Locate the cell with the specified text and output its [x, y] center coordinate. 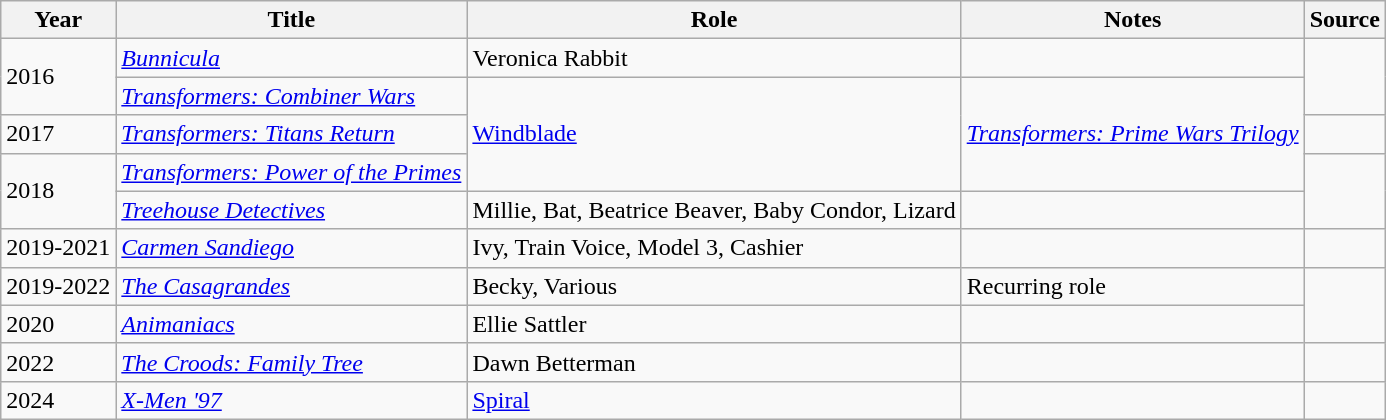
Transformers: Titans Return [292, 134]
2019-2022 [58, 286]
2020 [58, 324]
2018 [58, 191]
Title [292, 20]
Carmen Sandiego [292, 248]
Ivy, Train Voice, Model 3, Cashier [714, 248]
Animaniacs [292, 324]
X-Men '97 [292, 400]
Dawn Betterman [714, 362]
2019-2021 [58, 248]
Transformers: Power of the Primes [292, 172]
The Croods: Family Tree [292, 362]
Transformers: Combiner Wars [292, 96]
2022 [58, 362]
2024 [58, 400]
Bunnicula [292, 58]
Recurring role [1132, 286]
Transformers: Prime Wars Trilogy [1132, 134]
2017 [58, 134]
Notes [1132, 20]
Source [1344, 20]
Becky, Various [714, 286]
2016 [58, 77]
Spiral [714, 400]
Windblade [714, 134]
Veronica Rabbit [714, 58]
Treehouse Detectives [292, 210]
Millie, Bat, Beatrice Beaver, Baby Condor, Lizard [714, 210]
Role [714, 20]
Year [58, 20]
Ellie Sattler [714, 324]
The Casagrandes [292, 286]
